Locate the cell with the specified text and output its [X, Y] center coordinate. 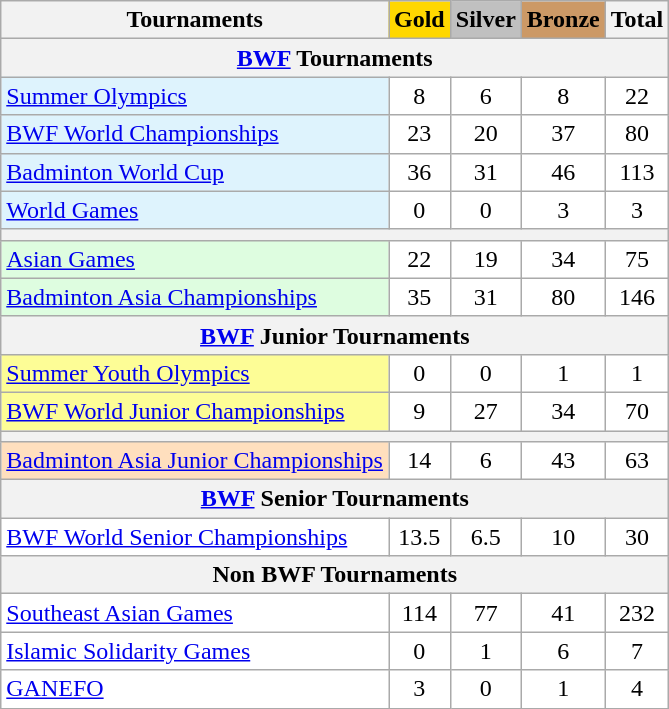
13.5 [419, 537]
75 [637, 259]
Silver [486, 20]
6.5 [486, 537]
BWF Senior Tournaments [335, 499]
BWF World Senior Championships [195, 537]
BWF World Junior Championships [195, 411]
232 [637, 613]
19 [486, 259]
Islamic Solidarity Games [195, 651]
146 [637, 297]
7 [637, 651]
20 [486, 134]
Summer Olympics [195, 96]
Gold [419, 20]
World Games [195, 210]
46 [563, 172]
36 [419, 172]
9 [419, 411]
Total [637, 20]
GANEFO [195, 689]
27 [486, 411]
Badminton World Cup [195, 172]
41 [563, 613]
BWF Junior Tournaments [335, 335]
14 [419, 461]
4 [637, 689]
Badminton Asia Championships [195, 297]
63 [637, 461]
113 [637, 172]
BWF World Championships [195, 134]
Asian Games [195, 259]
Bronze [563, 20]
Southeast Asian Games [195, 613]
BWF Tournaments [335, 58]
Tournaments [195, 20]
43 [563, 461]
77 [486, 613]
Badminton Asia Junior Championships [195, 461]
Summer Youth Olympics [195, 373]
30 [637, 537]
70 [637, 411]
114 [419, 613]
Non BWF Tournaments [335, 575]
35 [419, 297]
23 [419, 134]
10 [563, 537]
37 [563, 134]
